Locate the cell with the specified text and output its (x, y) center coordinate. 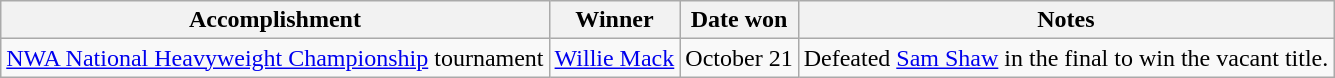
October 21 (739, 58)
NWA National Heavyweight Championship tournament (275, 58)
Notes (1066, 20)
Date won (739, 20)
Defeated Sam Shaw in the final to win the vacant title. (1066, 58)
Willie Mack (614, 58)
Accomplishment (275, 20)
Winner (614, 20)
